Determine the (X, Y) coordinate at the center of the cell enclosing the given text.  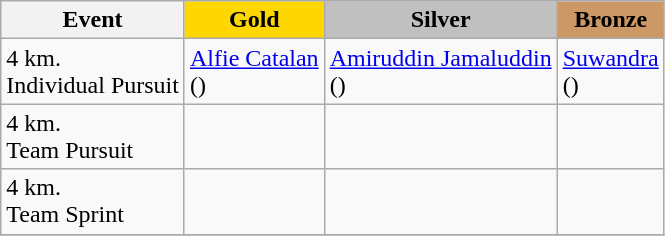
Silver (440, 20)
4 km. Individual Pursuit (93, 72)
Amiruddin Jamaluddin () (440, 72)
Suwandra () (610, 72)
Gold (254, 20)
Event (93, 20)
4 km. Team Pursuit (93, 136)
Bronze (610, 20)
4 km. Team Sprint (93, 202)
Alfie Catalan () (254, 72)
